Output the [x, y] coordinate of the center of the cell containing the given text.  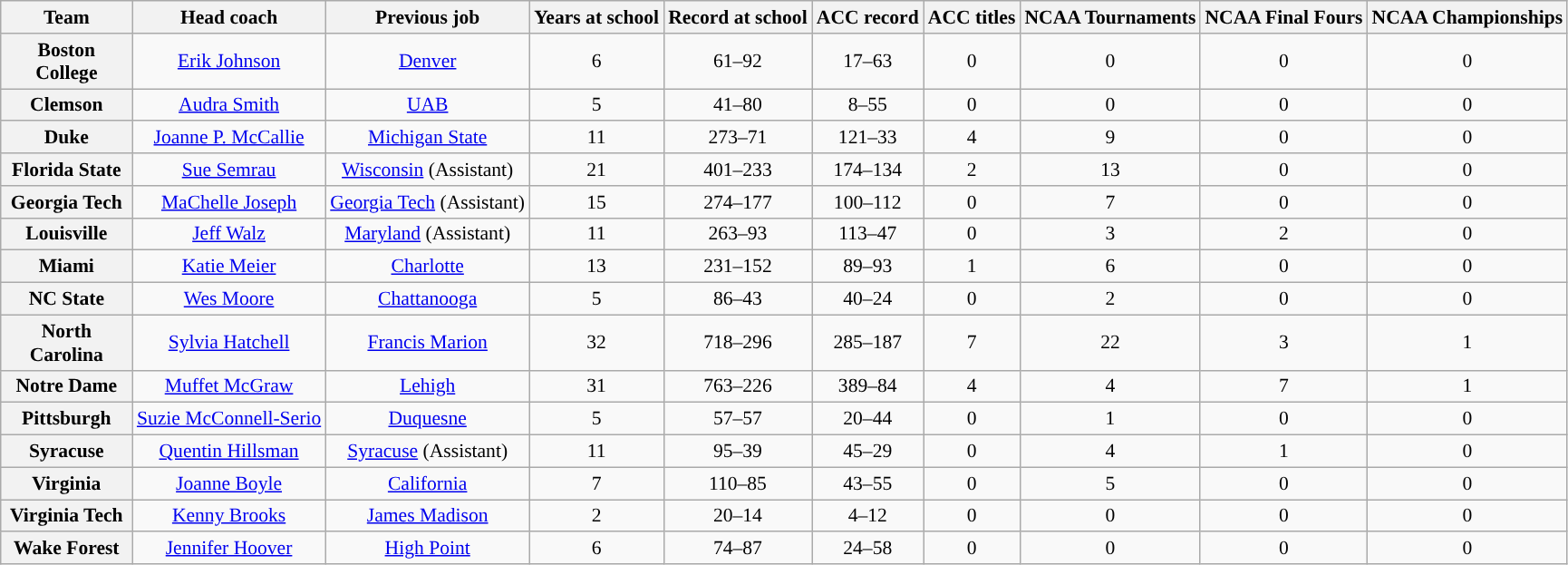
Maryland (Assistant) [428, 234]
45–29 [868, 452]
95–39 [738, 452]
NCAA Final Fours [1283, 17]
15 [596, 202]
Sylvia Hatchell [228, 343]
100–112 [868, 202]
Clemson [67, 105]
Francis Marion [428, 343]
Previous job [428, 17]
Wisconsin (Assistant) [428, 170]
110–85 [738, 483]
Denver [428, 62]
61–92 [738, 62]
401–233 [738, 170]
9 [1109, 138]
32 [596, 343]
40–24 [868, 299]
Duke [67, 138]
Wake Forest [67, 549]
89–93 [868, 267]
Notre Dame [67, 386]
Years at school [596, 17]
Miami [67, 267]
NC State [67, 299]
Lehigh [428, 386]
22 [1109, 343]
41–80 [738, 105]
North Carolina [67, 343]
Kenny Brooks [228, 516]
Chattanooga [428, 299]
389–84 [868, 386]
57–57 [738, 419]
718–296 [738, 343]
Audra Smith [228, 105]
Virginia [67, 483]
274–177 [738, 202]
Erik Johnson [228, 62]
8–55 [868, 105]
Georgia Tech (Assistant) [428, 202]
MaChelle Joseph [228, 202]
31 [596, 386]
21 [596, 170]
Sue Semrau [228, 170]
763–226 [738, 386]
285–187 [868, 343]
Syracuse (Assistant) [428, 452]
86–43 [738, 299]
43–55 [868, 483]
231–152 [738, 267]
74–87 [738, 549]
UAB [428, 105]
Louisville [67, 234]
Record at school [738, 17]
NCAA Championships [1466, 17]
Joanne Boyle [228, 483]
Head coach [228, 17]
ACC record [868, 17]
263–93 [738, 234]
20–44 [868, 419]
High Point [428, 549]
121–33 [868, 138]
Georgia Tech [67, 202]
Charlotte [428, 267]
Jennifer Hoover [228, 549]
Quentin Hillsman [228, 452]
Duquesne [428, 419]
113–47 [868, 234]
20–14 [738, 516]
Pittsburgh [67, 419]
Syracuse [67, 452]
Katie Meier [228, 267]
California [428, 483]
James Madison [428, 516]
Jeff Walz [228, 234]
ACC titles [972, 17]
24–58 [868, 549]
Joanne P. McCallie [228, 138]
Suzie McConnell-Serio [228, 419]
Wes Moore [228, 299]
Team [67, 17]
273–71 [738, 138]
NCAA Tournaments [1109, 17]
17–63 [868, 62]
Florida State [67, 170]
Virginia Tech [67, 516]
4–12 [868, 516]
Boston College [67, 62]
Muffet McGraw [228, 386]
Michigan State [428, 138]
174–134 [868, 170]
